Pinpoint the cell where the given text exists, returning its [x, y] midpoint coordinate. 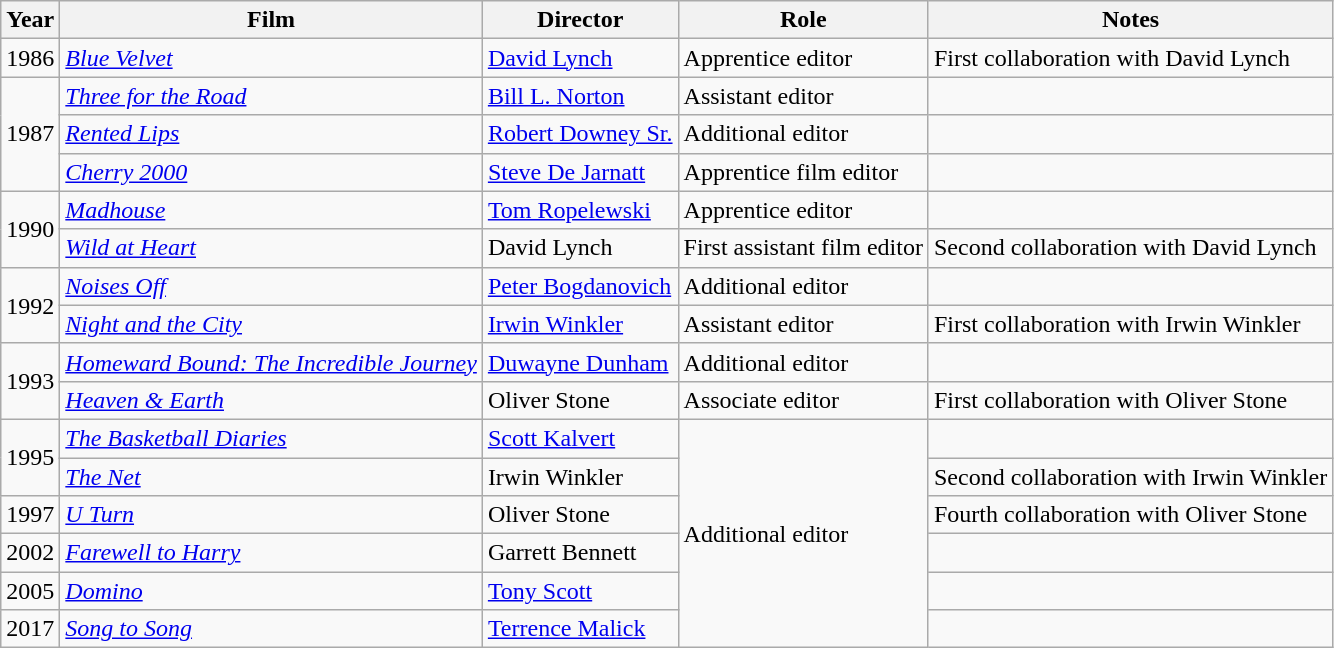
1997 [30, 515]
Scott Kalvert [580, 438]
U Turn [272, 515]
First collaboration with David Lynch [1130, 58]
First collaboration with Oliver Stone [1130, 400]
Night and the City [272, 324]
The Net [272, 477]
Bill L. Norton [580, 96]
Three for the Road [272, 96]
Blue Velvet [272, 58]
2005 [30, 591]
Second collaboration with Irwin Winkler [1130, 477]
Notes [1130, 20]
Duwayne Dunham [580, 362]
Garrett Bennett [580, 553]
Rented Lips [272, 134]
Apprentice film editor [803, 172]
Associate editor [803, 400]
Robert Downey Sr. [580, 134]
1987 [30, 134]
1992 [30, 305]
Song to Song [272, 629]
Terrence Malick [580, 629]
Domino [272, 591]
Madhouse [272, 210]
2002 [30, 553]
Homeward Bound: The Incredible Journey [272, 362]
Year [30, 20]
Tom Ropelewski [580, 210]
Steve De Jarnatt [580, 172]
Cherry 2000 [272, 172]
The Basketball Diaries [272, 438]
Tony Scott [580, 591]
Director [580, 20]
Farewell to Harry [272, 553]
1995 [30, 457]
Peter Bogdanovich [580, 286]
Wild at Heart [272, 248]
Second collaboration with David Lynch [1130, 248]
Film [272, 20]
Noises Off [272, 286]
1990 [30, 229]
Role [803, 20]
Fourth collaboration with Oliver Stone [1130, 515]
Heaven & Earth [272, 400]
1993 [30, 381]
First collaboration with Irwin Winkler [1130, 324]
First assistant film editor [803, 248]
1986 [30, 58]
2017 [30, 629]
